Pinpoint the cell where the given text exists, returning its [X, Y] midpoint coordinate. 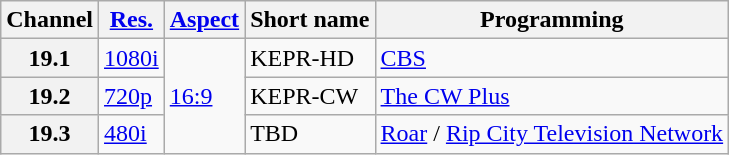
1080i [132, 58]
Short name [310, 20]
Channel [50, 20]
19.3 [50, 134]
16:9 [204, 96]
Roar / Rip City Television Network [552, 134]
480i [132, 134]
CBS [552, 58]
KEPR-CW [310, 96]
19.1 [50, 58]
Res. [132, 20]
19.2 [50, 96]
Programming [552, 20]
720p [132, 96]
KEPR-HD [310, 58]
Aspect [204, 20]
The CW Plus [552, 96]
TBD [310, 134]
